Search for the cell housing the specified text and yield its [x, y] center coordinate. 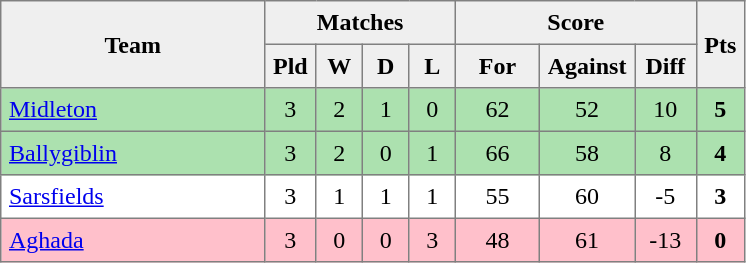
Against [586, 66]
Team [133, 44]
55 [497, 197]
W [339, 66]
52 [586, 110]
Diff [666, 66]
-5 [666, 197]
Midleton [133, 110]
8 [666, 153]
L [432, 66]
48 [497, 240]
5 [720, 110]
Ballygiblin [133, 153]
62 [497, 110]
D [385, 66]
4 [720, 153]
Matches [360, 23]
61 [586, 240]
Pts [720, 44]
60 [586, 197]
-13 [666, 240]
66 [497, 153]
Aghada [133, 240]
Sarsfields [133, 197]
10 [666, 110]
For [497, 66]
58 [586, 153]
Pld [290, 66]
Score [576, 23]
